Search for the cell housing the specified text and yield its (x, y) center coordinate. 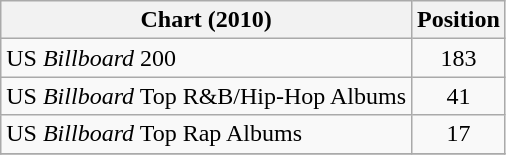
183 (459, 58)
Chart (2010) (206, 20)
41 (459, 96)
US Billboard Top Rap Albums (206, 134)
US Billboard Top R&B/Hip-Hop Albums (206, 96)
US Billboard 200 (206, 58)
17 (459, 134)
Position (459, 20)
